Determine the (x, y) coordinate at the center of the cell enclosing the given text.  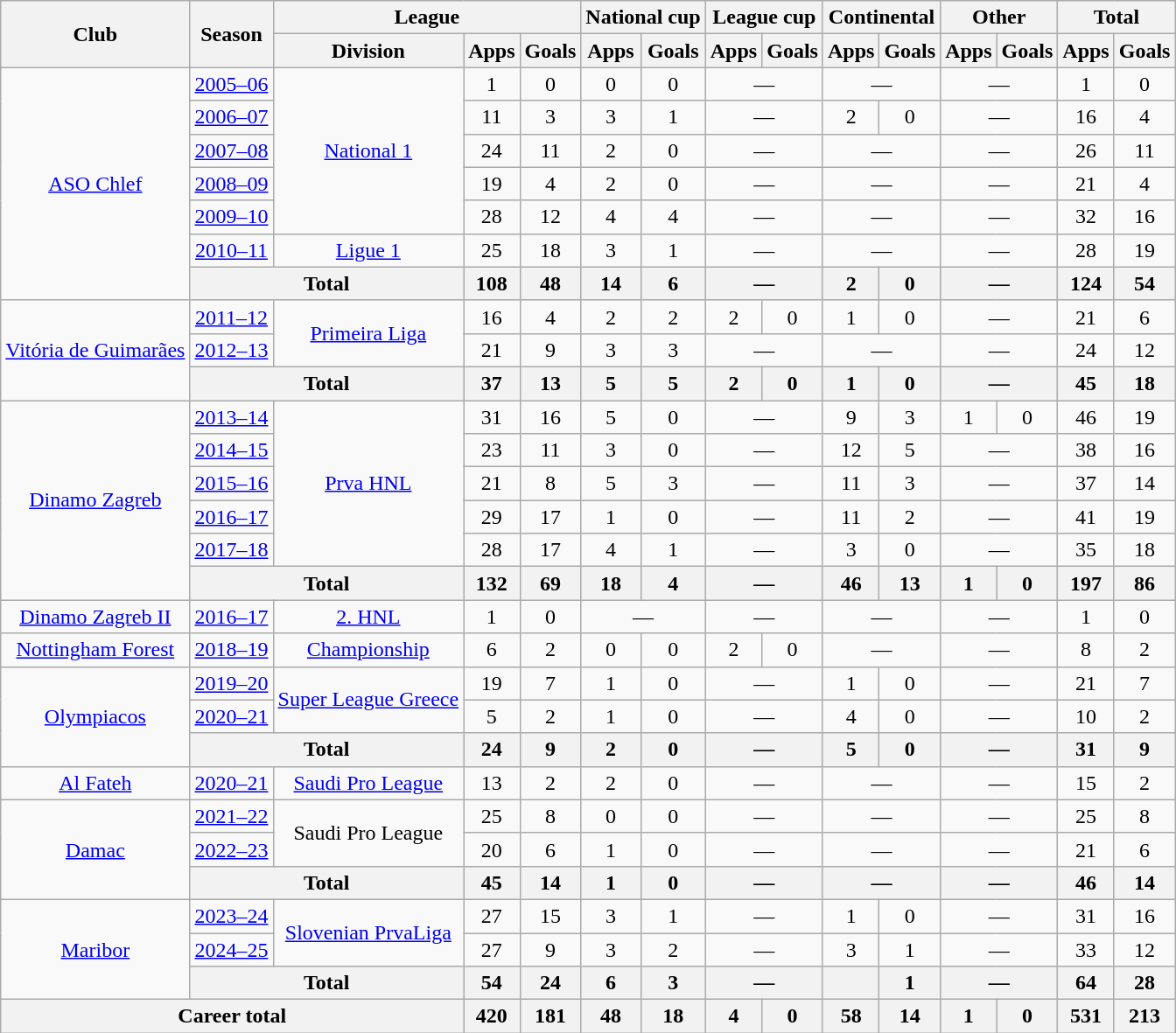
20 (492, 849)
2008–09 (231, 184)
213 (1144, 1016)
2014–15 (231, 450)
National cup (643, 17)
League cup (764, 17)
Career total (233, 1016)
181 (550, 1016)
2010–11 (231, 250)
58 (850, 1016)
Dinamo Zagreb II (95, 617)
2018–19 (231, 650)
Season (231, 34)
108 (492, 283)
38 (1086, 450)
531 (1086, 1016)
2022–23 (231, 849)
2019–20 (231, 683)
Other (999, 17)
Damac (95, 849)
124 (1086, 283)
2012–13 (231, 350)
Dinamo Zagreb (95, 500)
32 (1086, 217)
Ligue 1 (368, 250)
132 (492, 583)
ASO Chlef (95, 184)
2009–10 (231, 217)
Maribor (95, 949)
Championship (368, 650)
86 (1144, 583)
Nottingham Forest (95, 650)
Al Fateh (95, 783)
Club (95, 34)
National 1 (368, 150)
23 (492, 450)
Super League Greece (368, 700)
Primeira Liga (368, 333)
Slovenian PrvaLiga (368, 932)
420 (492, 1016)
69 (550, 583)
197 (1086, 583)
10 (1086, 716)
2005–06 (231, 84)
41 (1086, 517)
2011–12 (231, 317)
2007–08 (231, 150)
Vitória de Guimarães (95, 350)
League (427, 17)
Division (368, 51)
2017–18 (231, 550)
26 (1086, 150)
2024–25 (231, 949)
Prva HNL (368, 484)
35 (1086, 550)
64 (1086, 983)
2023–24 (231, 916)
2006–07 (231, 117)
2015–16 (231, 484)
2021–22 (231, 816)
29 (492, 517)
Olympiacos (95, 716)
33 (1086, 949)
2. HNL (368, 617)
Continental (881, 17)
2013–14 (231, 417)
